Return the (x, y) coordinate for the center point of the cell that contains the specified text.  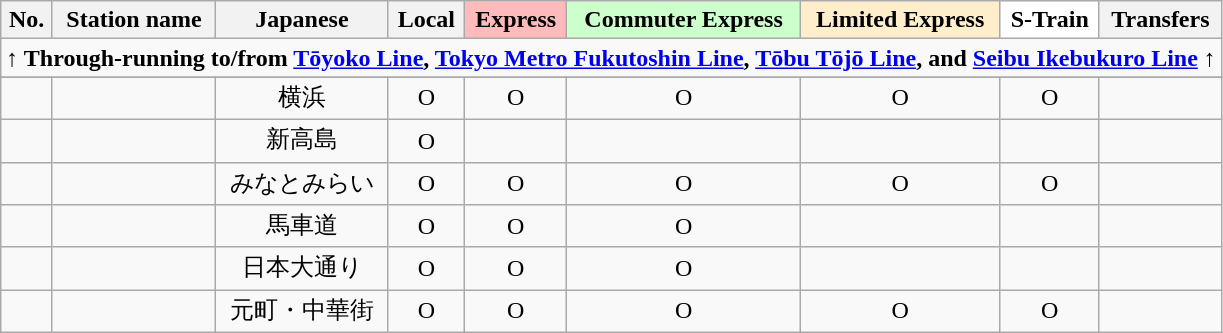
元町・中華街 (302, 312)
Commuter Express (684, 20)
No. (27, 20)
S-Train (1050, 20)
Japanese (302, 20)
日本大通り (302, 268)
Transfers (1160, 20)
横浜 (302, 98)
新高島 (302, 140)
Local (426, 20)
馬車道 (302, 226)
Express (515, 20)
↑ Through-running to/from Tōyoko Line, Tokyo Metro Fukutoshin Line, Tōbu Tōjō Line, and Seibu Ikebukuro Line ↑ (612, 58)
Station name (134, 20)
Limited Express (900, 20)
みなとみらい (302, 184)
